From the cell containing the given text, extract its center point as (x, y) coordinate. 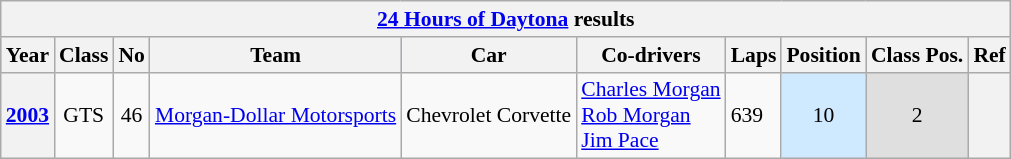
10 (823, 116)
24 Hours of Daytona results (506, 19)
GTS (84, 116)
Ref (989, 55)
No (132, 55)
Class Pos. (917, 55)
Charles Morgan Rob Morgan Jim Pace (650, 116)
Position (823, 55)
Laps (754, 55)
46 (132, 116)
2 (917, 116)
639 (754, 116)
Car (488, 55)
Class (84, 55)
Morgan-Dollar Motorsports (276, 116)
2003 (28, 116)
Team (276, 55)
Chevrolet Corvette (488, 116)
Year (28, 55)
Co-drivers (650, 55)
